Detect which cell encompasses the target text, then output its (x, y) center coordinate. 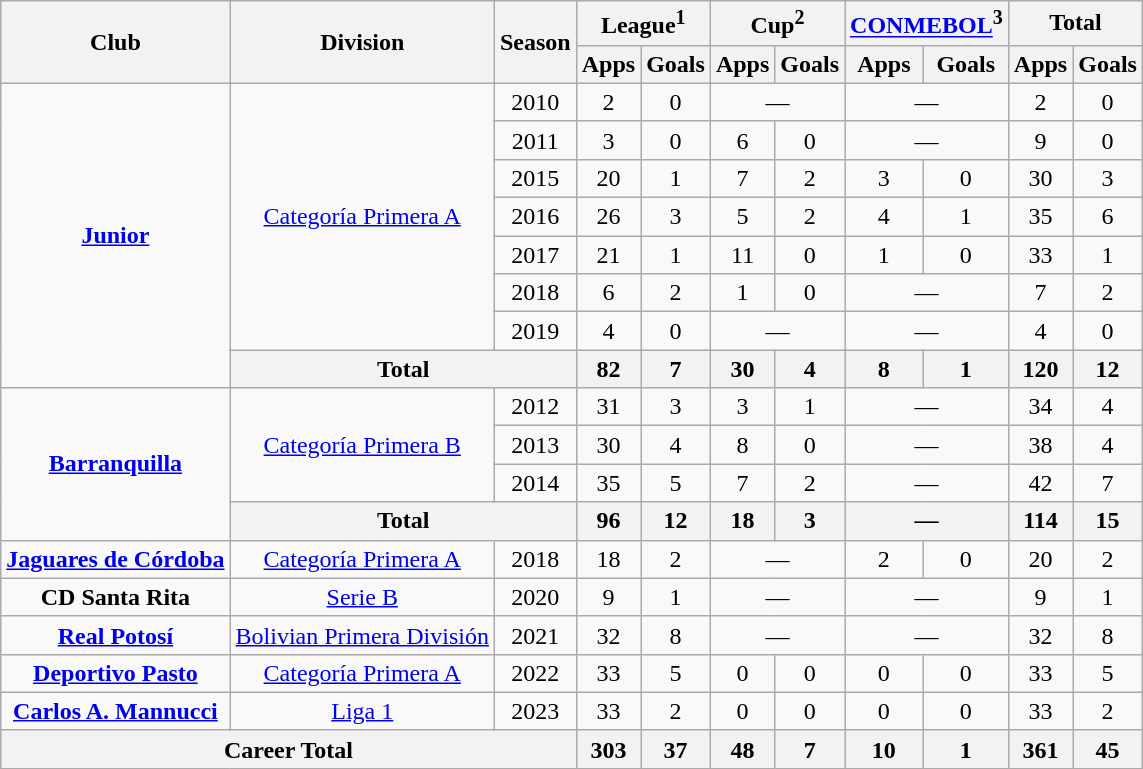
Career Total (288, 749)
Division (362, 42)
2017 (535, 255)
CD Santa Rita (116, 597)
Barranquilla (116, 464)
Season (535, 42)
2011 (535, 140)
361 (1040, 749)
Serie B (362, 597)
10 (884, 749)
82 (608, 369)
34 (1040, 407)
CONMEBOL3 (927, 24)
Categoría Primera B (362, 445)
21 (608, 255)
Cup2 (777, 24)
2010 (535, 102)
2019 (535, 331)
Bolivian Primera División (362, 635)
Club (116, 42)
Junior (116, 235)
2016 (535, 217)
League1 (643, 24)
2012 (535, 407)
26 (608, 217)
Liga 1 (362, 711)
38 (1040, 445)
2013 (535, 445)
Deportivo Pasto (116, 673)
2014 (535, 483)
120 (1040, 369)
2015 (535, 178)
2020 (535, 597)
2022 (535, 673)
11 (742, 255)
303 (608, 749)
114 (1040, 521)
45 (1108, 749)
Real Potosí (116, 635)
42 (1040, 483)
15 (1108, 521)
96 (608, 521)
48 (742, 749)
Carlos A. Mannucci (116, 711)
2021 (535, 635)
31 (608, 407)
2023 (535, 711)
Jaguares de Córdoba (116, 559)
37 (676, 749)
